Find where the given text appears and provide that cell's center as [X, Y] coordinate. 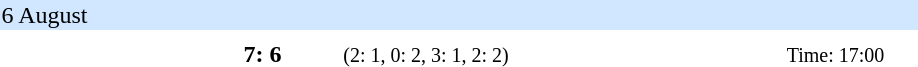
6 August [459, 15]
